Pinpoint the cell where the given text exists, returning its (x, y) midpoint coordinate. 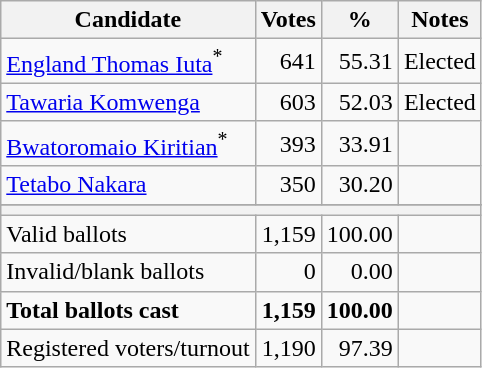
97.39 (360, 348)
Valid ballots (128, 234)
52.03 (360, 102)
Tetabo Nakara (128, 185)
Votes (288, 20)
Notes (440, 20)
% (360, 20)
33.91 (360, 144)
0 (288, 272)
603 (288, 102)
Tawaria Komwenga (128, 102)
1,190 (288, 348)
Bwatoromaio Kiritian* (128, 144)
393 (288, 144)
Total ballots cast (128, 310)
0.00 (360, 272)
350 (288, 185)
641 (288, 62)
Registered voters/turnout (128, 348)
Invalid/blank ballots (128, 272)
55.31 (360, 62)
30.20 (360, 185)
England Thomas Iuta* (128, 62)
Candidate (128, 20)
